Determine the (x, y) coordinate at the center of the cell enclosing the given text.  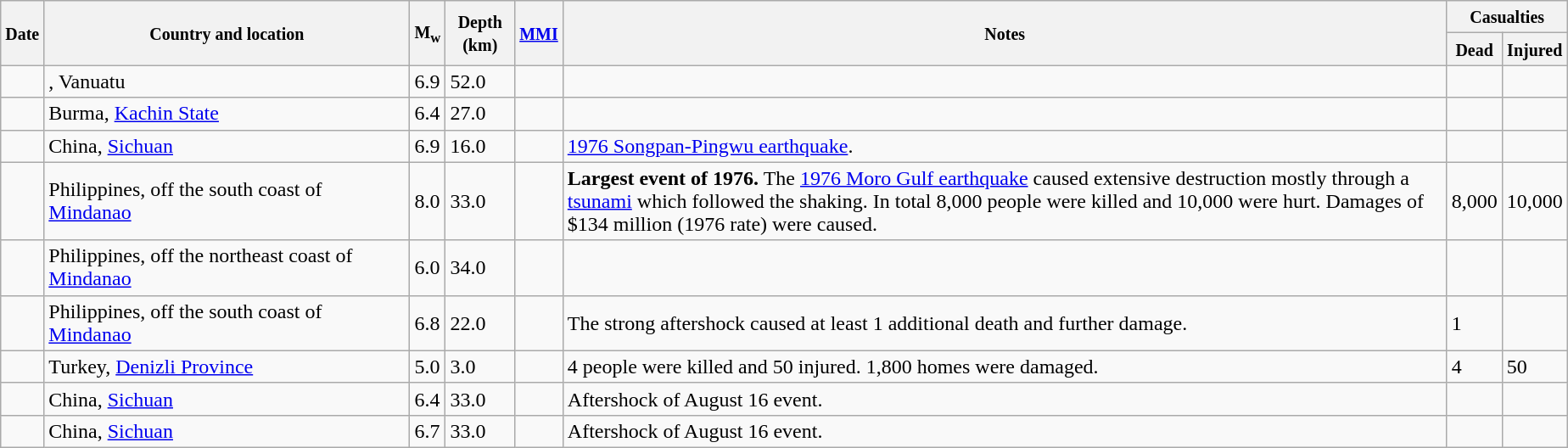
4 people were killed and 50 injured. 1,800 homes were damaged. (1005, 367)
34.0 (480, 268)
1976 Songpan-Pingwu earthquake. (1005, 146)
The strong aftershock caused at least 1 additional death and further damage. (1005, 322)
27.0 (480, 114)
8.0 (428, 201)
Date (22, 33)
22.0 (480, 322)
4 (1475, 367)
Turkey, Denizli Province (227, 367)
6.7 (428, 431)
Dead (1475, 49)
Burma, Kachin State (227, 114)
6.0 (428, 268)
52.0 (480, 81)
16.0 (480, 146)
3.0 (480, 367)
Philippines, off the northeast coast of Mindanao (227, 268)
1 (1475, 322)
Injured (1534, 49)
Mw (428, 33)
Notes (1005, 33)
10,000 (1534, 201)
, Vanuatu (227, 81)
8,000 (1475, 201)
6.8 (428, 322)
MMI (540, 33)
50 (1534, 367)
Casualties (1507, 17)
5.0 (428, 367)
Country and location (227, 33)
Depth (km) (480, 33)
